Locate the cell with the specified text and output its [x, y] center coordinate. 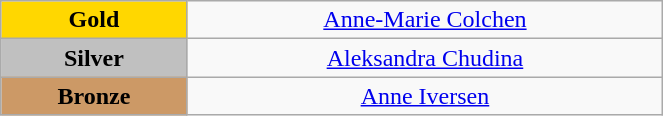
Silver [94, 58]
Anne Iversen [425, 96]
Gold [94, 20]
Anne-Marie Colchen [425, 20]
Bronze [94, 96]
Aleksandra Chudina [425, 58]
